Identify which cell holds the provided text, then report its (X, Y) central coordinate. 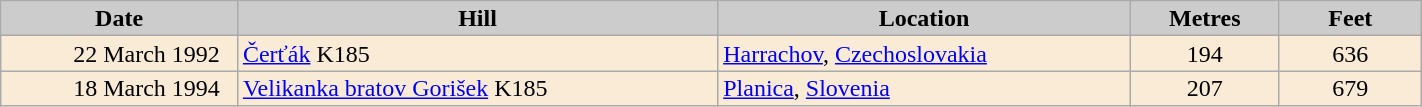
18 March 1994 (120, 88)
679 (1350, 88)
Metres (1204, 18)
Planica, Slovenia (924, 88)
Date (120, 18)
Velikanka bratov Gorišek K185 (477, 88)
194 (1204, 54)
22 March 1992 (120, 54)
Hill (477, 18)
Čerťák K185 (477, 54)
Feet (1350, 18)
636 (1350, 54)
Location (924, 18)
Harrachov, Czechoslovakia (924, 54)
207 (1204, 88)
